Provide the (X, Y) coordinate of the cell's center where the given text is located.  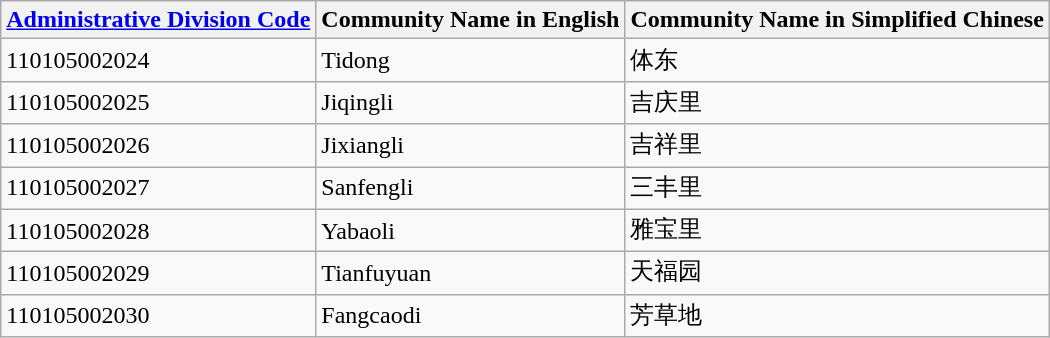
110105002030 (158, 316)
吉祥里 (837, 146)
Tidong (470, 60)
Yabaoli (470, 230)
Administrative Division Code (158, 20)
110105002026 (158, 146)
Community Name in English (470, 20)
110105002028 (158, 230)
吉庆里 (837, 102)
雅宝里 (837, 230)
Jiqingli (470, 102)
三丰里 (837, 188)
Community Name in Simplified Chinese (837, 20)
110105002029 (158, 274)
芳草地 (837, 316)
体东 (837, 60)
110105002024 (158, 60)
Sanfengli (470, 188)
110105002025 (158, 102)
Jixiangli (470, 146)
110105002027 (158, 188)
天福园 (837, 274)
Fangcaodi (470, 316)
Tianfuyuan (470, 274)
